Output the (x, y) coordinate of the center of the cell containing the given text.  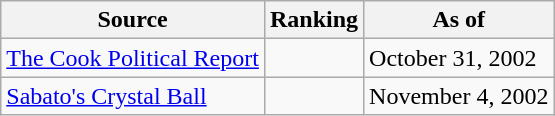
As of (459, 20)
Sabato's Crystal Ball (133, 96)
October 31, 2002 (459, 58)
Source (133, 20)
The Cook Political Report (133, 58)
Ranking (314, 20)
November 4, 2002 (459, 96)
